Extract the (X, Y) coordinate from the center of the cell holding the provided text.  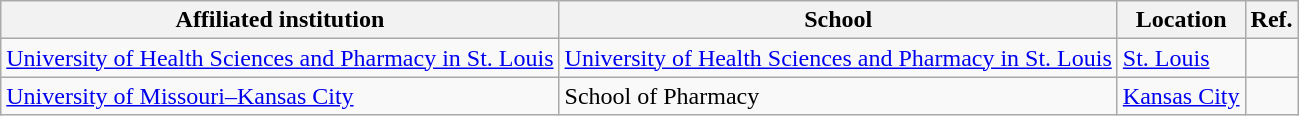
School (838, 20)
St. Louis (1181, 58)
Ref. (1272, 20)
Kansas City (1181, 96)
School of Pharmacy (838, 96)
Affiliated institution (280, 20)
University of Missouri–Kansas City (280, 96)
Location (1181, 20)
